Return the [x, y] coordinate for the center point of the cell that contains the specified text.  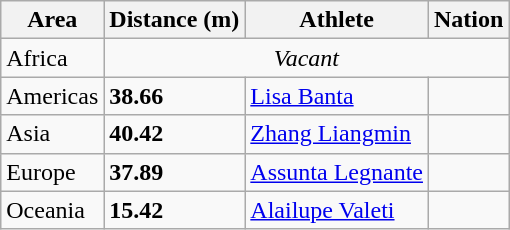
Alailupe Valeti [337, 210]
Zhang Liangmin [337, 134]
Africa [52, 58]
Nation [468, 20]
15.42 [174, 210]
Europe [52, 172]
Oceania [52, 210]
40.42 [174, 134]
Assunta Legnante [337, 172]
Americas [52, 96]
Vacant [306, 58]
37.89 [174, 172]
38.66 [174, 96]
Lisa Banta [337, 96]
Asia [52, 134]
Distance (m) [174, 20]
Athlete [337, 20]
Area [52, 20]
